For the text-containing cell, return its midpoint in [X, Y] coordinate format. 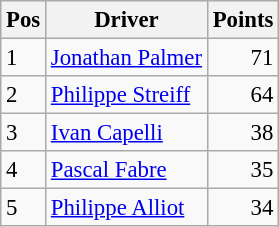
35 [242, 170]
38 [242, 133]
2 [24, 95]
71 [242, 58]
34 [242, 208]
4 [24, 170]
Points [242, 20]
Pascal Fabre [127, 170]
Driver [127, 20]
64 [242, 95]
Jonathan Palmer [127, 58]
Philippe Streiff [127, 95]
Ivan Capelli [127, 133]
Pos [24, 20]
5 [24, 208]
3 [24, 133]
1 [24, 58]
Philippe Alliot [127, 208]
